Pinpoint the cell where the given text exists, returning its [x, y] midpoint coordinate. 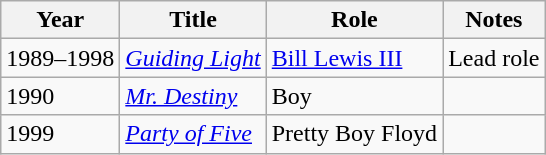
Mr. Destiny [193, 96]
Boy [354, 96]
Party of Five [193, 134]
Notes [494, 20]
Role [354, 20]
Bill Lewis III [354, 58]
1989–1998 [60, 58]
1999 [60, 134]
1990 [60, 96]
Lead role [494, 58]
Title [193, 20]
Guiding Light [193, 58]
Pretty Boy Floyd [354, 134]
Year [60, 20]
